Search for the cell housing the specified text and yield its [X, Y] center coordinate. 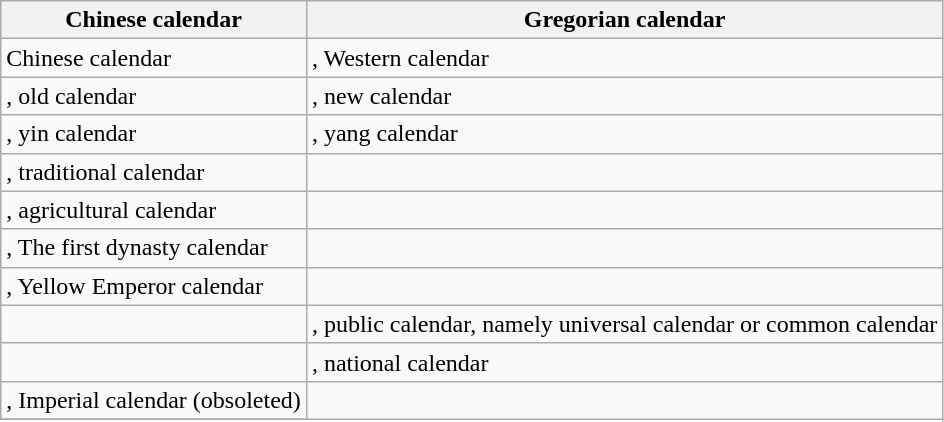
, new calendar [624, 96]
, public calendar, namely universal calendar or common calendar [624, 324]
, yang calendar [624, 134]
, The first dynasty calendar [154, 248]
Gregorian calendar [624, 20]
, agricultural calendar [154, 210]
, Western calendar [624, 58]
, yin calendar [154, 134]
, Yellow Emperor calendar [154, 286]
, Imperial calendar (obsoleted) [154, 400]
, old calendar [154, 96]
, national calendar [624, 362]
, traditional calendar [154, 172]
